Pinpoint the cell where the given text exists, returning its [X, Y] midpoint coordinate. 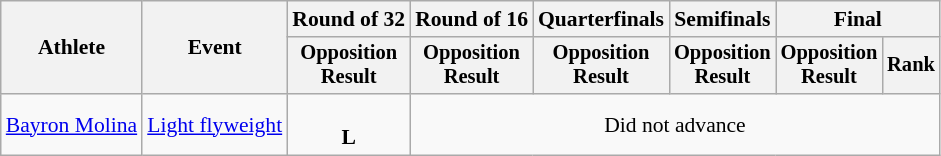
Round of 32 [348, 19]
L [348, 124]
Event [214, 48]
Quarterfinals [601, 19]
Round of 16 [472, 19]
Rank [911, 66]
Final [858, 19]
Light flyweight [214, 124]
Bayron Molina [72, 124]
Athlete [72, 48]
Did not advance [675, 124]
Semifinals [722, 19]
